Return the [x, y] coordinate for the center point of the cell that contains the specified text.  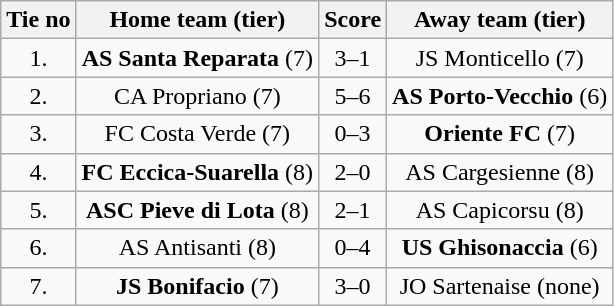
FC Costa Verde (7) [198, 134]
US Ghisonaccia (6) [500, 248]
0–4 [353, 248]
5–6 [353, 96]
JS Monticello (7) [500, 58]
ASC Pieve di Lota (8) [198, 210]
7. [38, 286]
Oriente FC (7) [500, 134]
AS Porto-Vecchio (6) [500, 96]
Score [353, 20]
0–3 [353, 134]
AS Capicorsu (8) [500, 210]
Home team (tier) [198, 20]
JO Sartenaise (none) [500, 286]
JS Bonifacio (7) [198, 286]
2–0 [353, 172]
4. [38, 172]
AS Cargesienne (8) [500, 172]
Tie no [38, 20]
2. [38, 96]
3–1 [353, 58]
3. [38, 134]
AS Santa Reparata (7) [198, 58]
2–1 [353, 210]
5. [38, 210]
CA Propriano (7) [198, 96]
3–0 [353, 286]
FC Eccica-Suarella (8) [198, 172]
1. [38, 58]
6. [38, 248]
AS Antisanti (8) [198, 248]
Away team (tier) [500, 20]
